Provide the [x, y] coordinate of the cell's center where the given text is located.  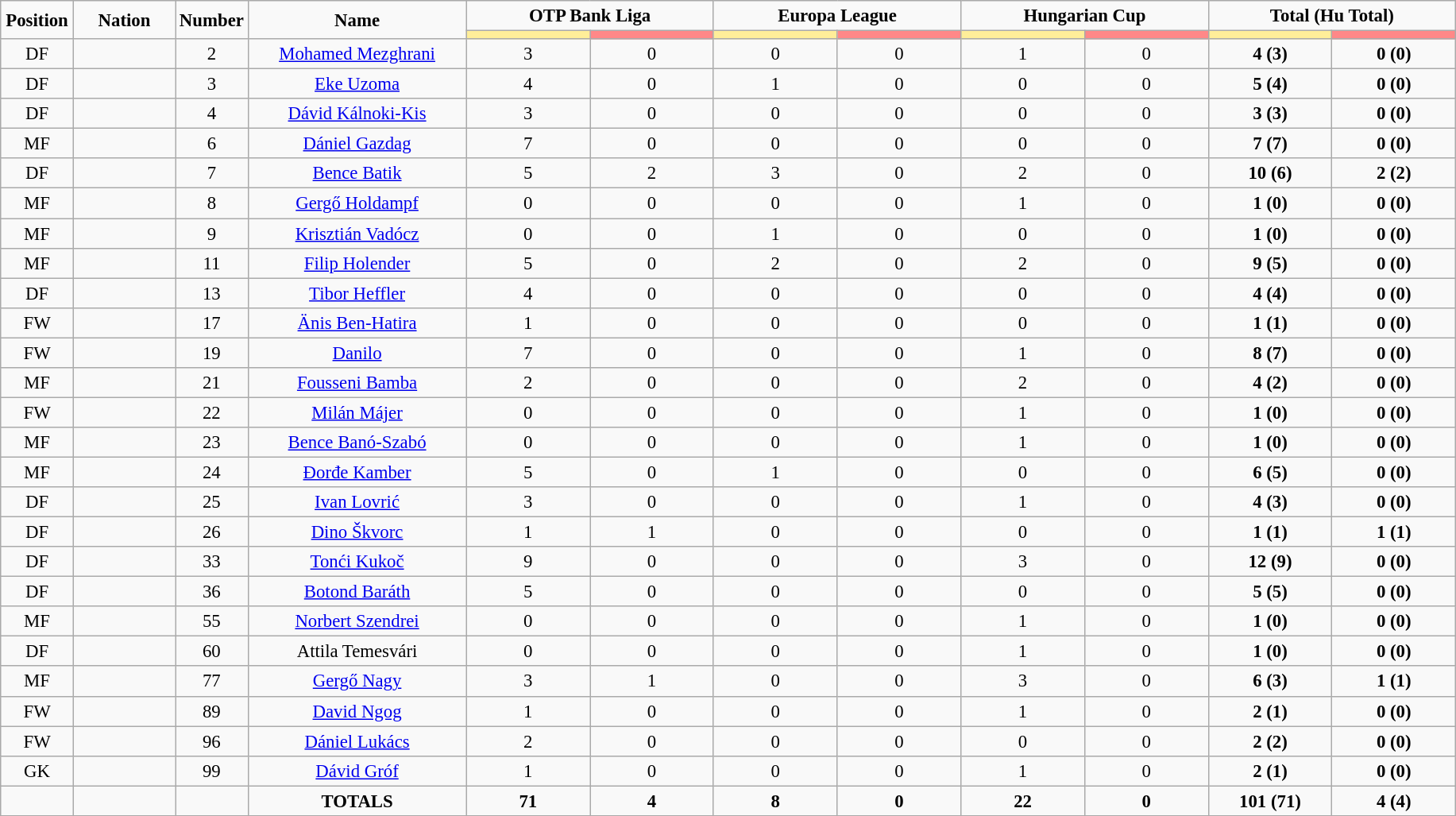
89 [212, 711]
71 [528, 801]
TOTALS [357, 801]
Gergő Nagy [357, 682]
99 [212, 771]
21 [212, 383]
9 (5) [1270, 263]
Dávid Gróf [357, 771]
Dino Škvorc [357, 532]
24 [212, 472]
Dániel Lukács [357, 741]
7 (7) [1270, 144]
Tibor Heffler [357, 293]
Number [212, 20]
Ivan Lovrić [357, 502]
Đorđe Kamber [357, 472]
17 [212, 323]
Hungarian Cup [1085, 16]
Danilo [357, 353]
Filip Holender [357, 263]
26 [212, 532]
Nation [124, 20]
Krisztián Vadócz [357, 234]
60 [212, 652]
33 [212, 562]
11 [212, 263]
Bence Batik [357, 174]
25 [212, 502]
Fousseni Bamba [357, 383]
96 [212, 741]
5 (5) [1270, 592]
Dániel Gazdag [357, 144]
36 [212, 592]
6 [212, 144]
6 (3) [1270, 682]
Attila Temesvári [357, 652]
Änis Ben-Hatira [357, 323]
23 [212, 443]
Europa League [837, 16]
David Ngog [357, 711]
101 (71) [1270, 801]
Mohamed Mezghrani [357, 54]
OTP Bank Liga [589, 16]
Name [357, 20]
5 (4) [1270, 84]
Milán Májer [357, 412]
Norbert Szendrei [357, 621]
Gergő Holdampf [357, 203]
Botond Baráth [357, 592]
77 [212, 682]
10 (6) [1270, 174]
Position [37, 20]
Total (Hu Total) [1332, 16]
8 (7) [1270, 353]
GK [37, 771]
12 (9) [1270, 562]
Tonći Kukoč [357, 562]
6 (5) [1270, 472]
3 (3) [1270, 114]
Dávid Kálnoki-Kis [357, 114]
4 (2) [1270, 383]
13 [212, 293]
55 [212, 621]
Eke Uzoma [357, 84]
Bence Banó-Szabó [357, 443]
19 [212, 353]
